Search for the cell housing the specified text and yield its (X, Y) center coordinate. 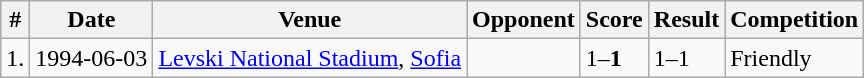
Result (686, 20)
Friendly (794, 58)
# (16, 20)
1. (16, 58)
Competition (794, 20)
Score (614, 20)
Date (92, 20)
Levski National Stadium, Sofia (310, 58)
1994-06-03 (92, 58)
Venue (310, 20)
Opponent (524, 20)
